Extract the (x, y) coordinate from the center of the cell holding the provided text.  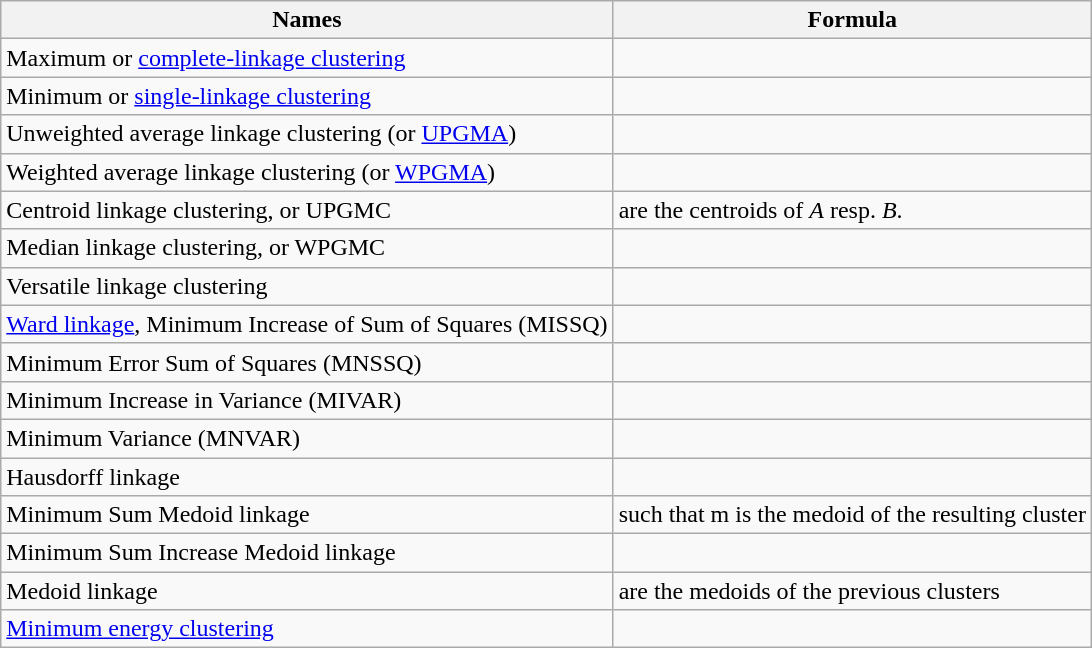
Hausdorff linkage (307, 477)
Minimum Variance (MNVAR) (307, 438)
are the medoids of the previous clusters (852, 591)
Centroid linkage clustering, or UPGMC (307, 210)
such that m is the medoid of the resulting cluster (852, 515)
Names (307, 20)
Versatile linkage clustering (307, 286)
Minimum Increase in Variance (MIVAR) (307, 400)
Minimum Sum Increase Medoid linkage (307, 553)
Median linkage clustering, or WPGMC (307, 248)
Minimum Sum Medoid linkage (307, 515)
Minimum or single-linkage clustering (307, 96)
Minimum energy clustering (307, 629)
Unweighted average linkage clustering (or UPGMA) (307, 134)
Weighted average linkage clustering (or WPGMA) (307, 172)
Ward linkage, Minimum Increase of Sum of Squares (MISSQ) (307, 324)
Formula (852, 20)
Minimum Error Sum of Squares (MNSSQ) (307, 362)
are the centroids of A resp. B. (852, 210)
Maximum or complete-linkage clustering (307, 58)
Medoid linkage (307, 591)
